Find where the given text appears and provide that cell's center as (x, y) coordinate. 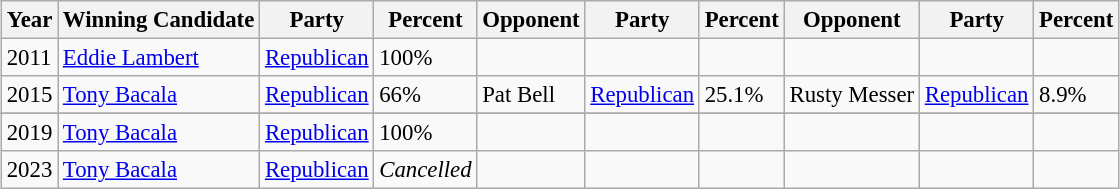
2011 (29, 57)
Year (29, 20)
8.9% (1076, 95)
66% (426, 95)
2019 (29, 133)
Eddie Lambert (159, 57)
Pat Bell (531, 95)
2015 (29, 95)
Rusty Messer (852, 95)
2023 (29, 170)
25.1% (742, 95)
Cancelled (426, 170)
Winning Candidate (159, 20)
